Find where the given text appears and provide that cell's center as [X, Y] coordinate. 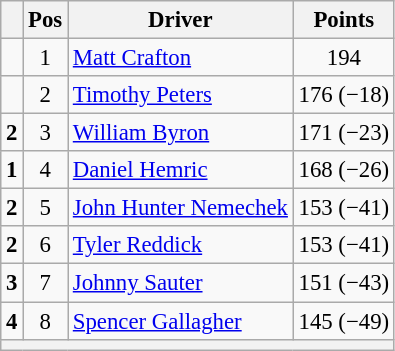
171 (−23) [344, 133]
William Byron [181, 133]
Timothy Peters [181, 95]
151 (−43) [344, 283]
Matt Crafton [181, 58]
Driver [181, 20]
6 [46, 245]
176 (−18) [344, 95]
194 [344, 58]
168 (−26) [344, 170]
Points [344, 20]
Pos [46, 20]
Spencer Gallagher [181, 321]
John Hunter Nemechek [181, 208]
Tyler Reddick [181, 245]
Daniel Hemric [181, 170]
5 [46, 208]
Johnny Sauter [181, 283]
7 [46, 283]
8 [46, 321]
145 (−49) [344, 321]
